From the cell containing the given text, extract its center point as [x, y] coordinate. 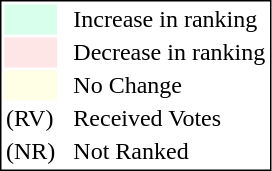
(NR) [30, 151]
Received Votes [170, 119]
No Change [170, 85]
Decrease in ranking [170, 53]
Not Ranked [170, 151]
(RV) [30, 119]
Increase in ranking [170, 19]
